Capture the cell that displays the provided text and extract its (x, y) central coordinate. 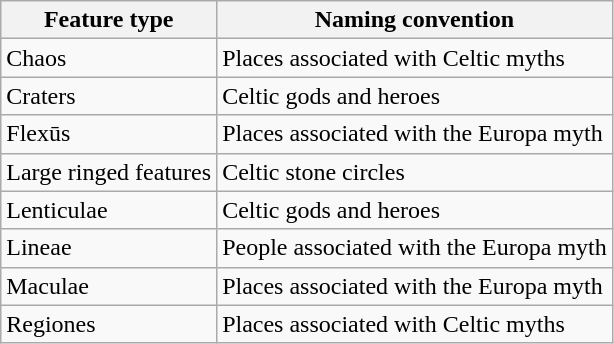
Regiones (109, 324)
Celtic stone circles (415, 172)
Maculae (109, 286)
Lenticulae (109, 210)
Lineae (109, 248)
Flexūs (109, 134)
Large ringed features (109, 172)
Chaos (109, 58)
Naming convention (415, 20)
Feature type (109, 20)
Craters (109, 96)
People associated with the Europa myth (415, 248)
